Return the (x, y) coordinate for the center point of the cell that contains the specified text.  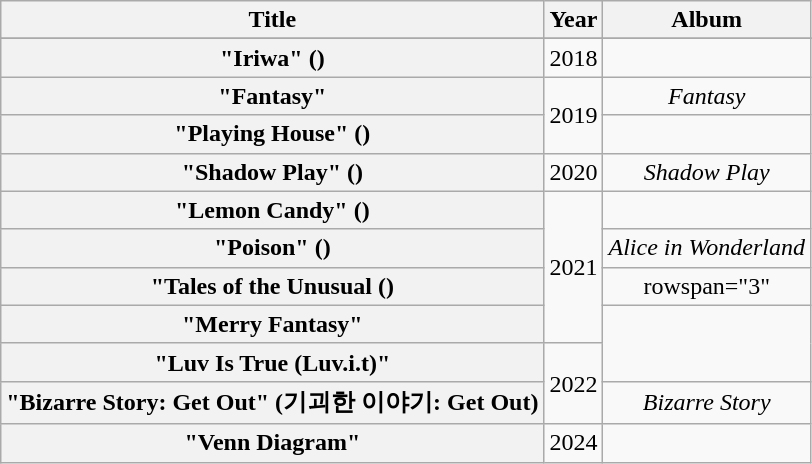
"Playing House" () (272, 134)
Title (272, 20)
2020 (574, 172)
Bizarre Story (706, 402)
2024 (574, 443)
"Venn Diagram" (272, 443)
"Poison" () (272, 248)
"Tales of the Unusual () (272, 286)
Year (574, 20)
2022 (574, 384)
2019 (574, 115)
"Merry Fantasy" (272, 324)
"Luv Is True (Luv.i.t)" (272, 362)
"Shadow Play" () (272, 172)
"Iriwa" () (272, 58)
Album (706, 20)
"Lemon Candy" () (272, 210)
"Bizarre Story: Get Out" (기괴한 이야기: Get Out) (272, 402)
"Fantasy" (272, 96)
Fantasy (706, 96)
Shadow Play (706, 172)
2021 (574, 267)
2018 (574, 58)
rowspan="3" (706, 286)
Alice in Wonderland (706, 248)
